Determine the [X, Y] coordinate at the center of the cell enclosing the given text.  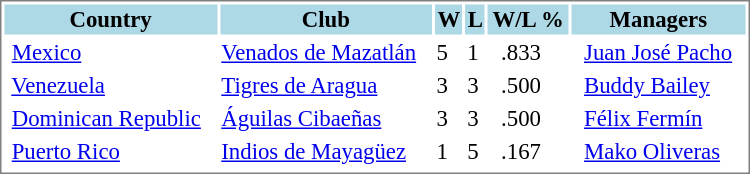
Managers [658, 19]
Club [326, 19]
Indios de Mayagüez [326, 151]
Mexico [110, 53]
Juan José Pacho [658, 53]
.167 [528, 151]
L [476, 19]
Venezuela [110, 85]
Tigres de Aragua [326, 85]
Venados de Mazatlán [326, 53]
Buddy Bailey [658, 85]
W [449, 19]
Puerto Rico [110, 151]
Félix Fermín [658, 119]
.833 [528, 53]
W/L % [528, 19]
Águilas Cibaeñas [326, 119]
Dominican Republic [110, 119]
Mako Oliveras [658, 151]
Country [110, 19]
